For the text-containing cell, return its midpoint in (X, Y) coordinate format. 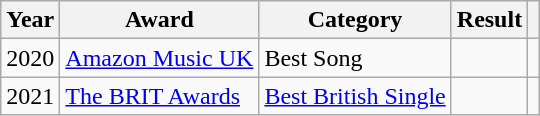
The BRIT Awards (160, 96)
Best Song (355, 58)
Award (160, 20)
2020 (30, 58)
Result (489, 20)
2021 (30, 96)
Year (30, 20)
Best British Single (355, 96)
Amazon Music UK (160, 58)
Category (355, 20)
